Detect which cell encompasses the target text, then output its (X, Y) center coordinate. 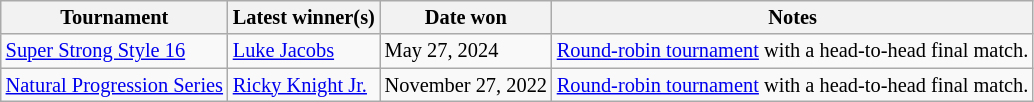
November 27, 2022 (466, 85)
Tournament (114, 17)
Latest winner(s) (304, 17)
Super Strong Style 16 (114, 51)
Notes (792, 17)
Ricky Knight Jr. (304, 85)
May 27, 2024 (466, 51)
Date won (466, 17)
Luke Jacobs (304, 51)
Natural Progression Series (114, 85)
